Locate the cell with the specified text and output its [X, Y] center coordinate. 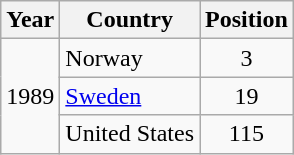
19 [247, 96]
Position [247, 20]
United States [130, 134]
Country [130, 20]
1989 [30, 96]
115 [247, 134]
Sweden [130, 96]
Norway [130, 58]
3 [247, 58]
Year [30, 20]
